Identify which cell holds the provided text, then report its (x, y) central coordinate. 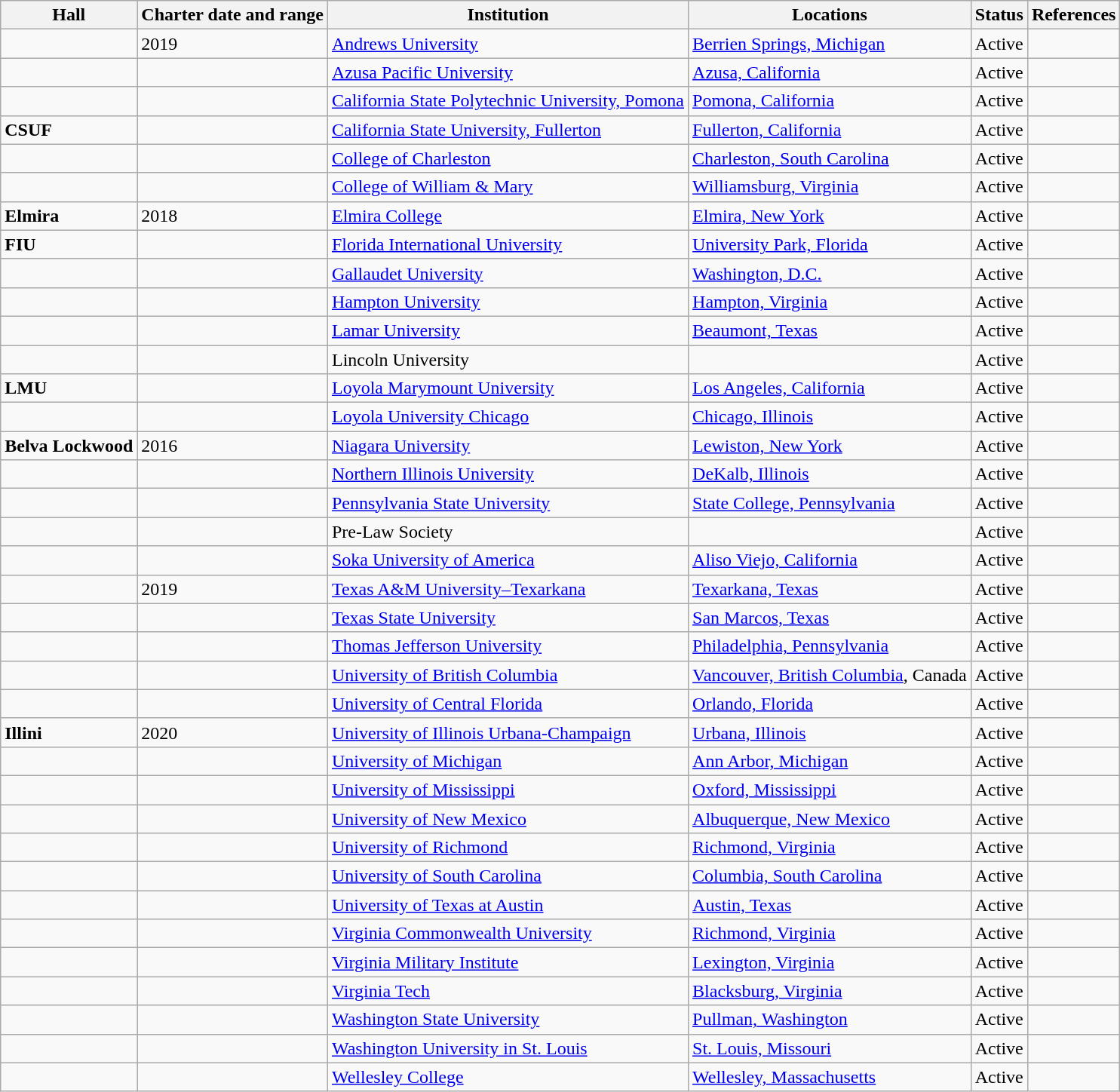
Albuquerque, New Mexico (830, 818)
Locations (830, 15)
University of Mississippi (508, 790)
University of South Carolina (508, 876)
Berrien Springs, Michigan (830, 44)
University of Texas at Austin (508, 905)
St. Louis, Missouri (830, 1048)
University Park, Florida (830, 244)
Soka University of America (508, 560)
San Marcos, Texas (830, 618)
Virginia Tech (508, 991)
Virginia Commonwealth University (508, 934)
Pre-Law Society (508, 532)
CSUF (69, 130)
Chicago, Illinois (830, 417)
Philadelphia, Pennsylvania (830, 646)
Northern Illinois University (508, 474)
2016 (232, 446)
Azusa, California (830, 72)
Austin, Texas (830, 905)
References (1074, 15)
Vancouver, British Columbia, Canada (830, 675)
Wellesley College (508, 1077)
Virginia Military Institute (508, 962)
FIU (69, 244)
University of Central Florida (508, 704)
Washington, D.C. (830, 273)
Elmira College (508, 216)
Lincoln University (508, 360)
Texas A&M University–Texarkana (508, 589)
College of Charleston (508, 158)
Azusa Pacific University (508, 72)
2020 (232, 732)
Loyola Marymount University (508, 388)
Urbana, Illinois (830, 732)
College of William & Mary (508, 187)
Pomona, California (830, 101)
University of Illinois Urbana-Champaign (508, 732)
Wellesley, Massachusetts (830, 1077)
Beaumont, Texas (830, 330)
Status (999, 15)
Lewiston, New York (830, 446)
Ann Arbor, Michigan (830, 761)
Texas State University (508, 618)
Hampton University (508, 302)
Aliso Viejo, California (830, 560)
Loyola University Chicago (508, 417)
Washington State University (508, 1020)
Charleston, South Carolina (830, 158)
University of Michigan (508, 761)
Illini (69, 732)
Andrews University (508, 44)
2018 (232, 216)
Orlando, Florida (830, 704)
Niagara University (508, 446)
Columbia, South Carolina (830, 876)
Elmira, New York (830, 216)
Texarkana, Texas (830, 589)
Hall (69, 15)
University of New Mexico (508, 818)
Williamsburg, Virginia (830, 187)
University of Richmond (508, 848)
Washington University in St. Louis (508, 1048)
Los Angeles, California (830, 388)
Thomas Jefferson University (508, 646)
Fullerton, California (830, 130)
California State Polytechnic University, Pomona (508, 101)
State College, Pennsylvania (830, 503)
Oxford, Mississippi (830, 790)
Lexington, Virginia (830, 962)
Florida International University (508, 244)
California State University, Fullerton (508, 130)
Institution (508, 15)
Gallaudet University (508, 273)
Pennsylvania State University (508, 503)
Belva Lockwood (69, 446)
LMU (69, 388)
Charter date and range (232, 15)
Blacksburg, Virginia (830, 991)
Hampton, Virginia (830, 302)
DeKalb, Illinois (830, 474)
Elmira (69, 216)
Pullman, Washington (830, 1020)
University of British Columbia (508, 675)
Lamar University (508, 330)
